Return (X, Y) of the center of cell containing provided text 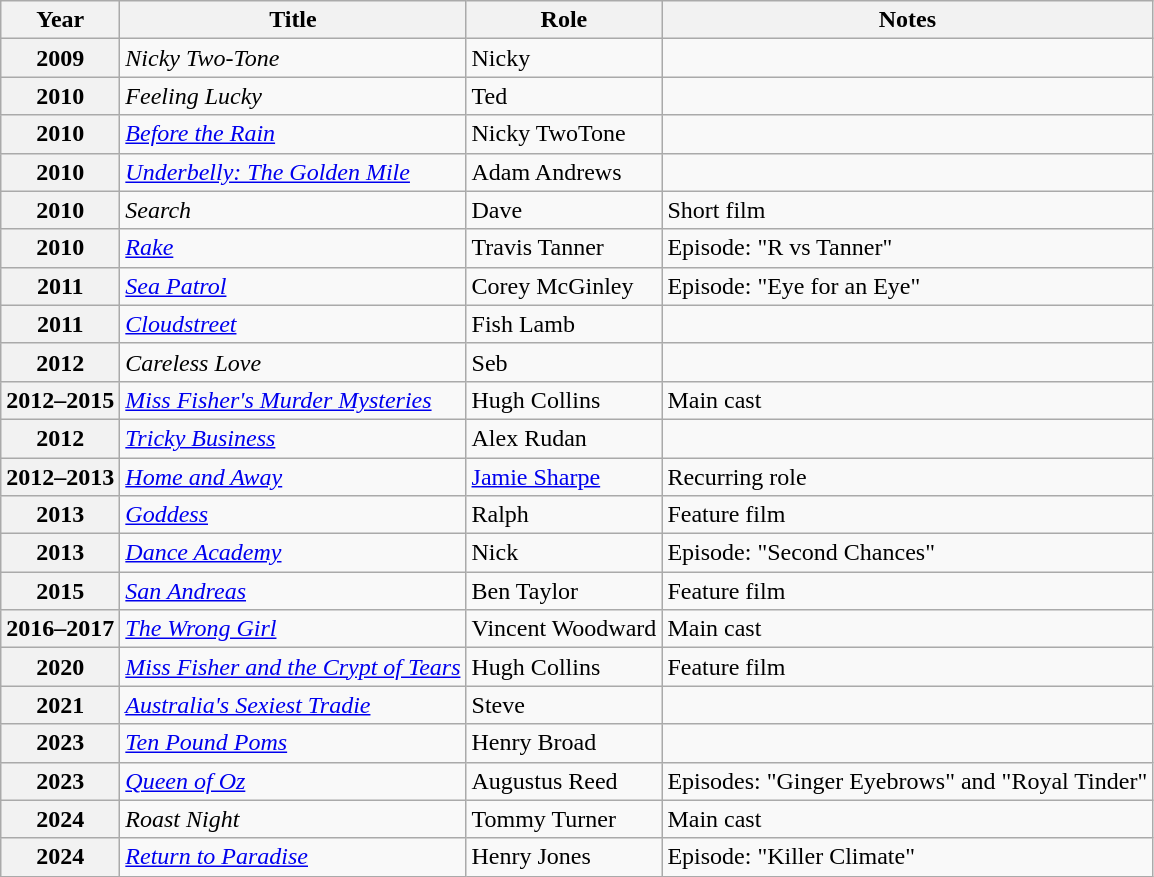
Episode: "Second Chances" (908, 553)
Travis Tanner (564, 248)
Short film (908, 210)
Roast Night (293, 819)
Australia's Sexiest Tradie (293, 705)
Tommy Turner (564, 819)
Episode: "R vs Tanner" (908, 248)
Vincent Woodward (564, 629)
Feeling Lucky (293, 96)
Cloudstreet (293, 324)
Rake (293, 248)
Miss Fisher and the Crypt of Tears (293, 667)
2021 (60, 705)
Sea Patrol (293, 286)
Recurring role (908, 477)
Return to Paradise (293, 857)
Dave (564, 210)
Henry Broad (564, 743)
Adam Andrews (564, 172)
Ted (564, 96)
Nick (564, 553)
Seb (564, 362)
Augustus Reed (564, 781)
The Wrong Girl (293, 629)
Underbelly: The Golden Mile (293, 172)
2016–2017 (60, 629)
Miss Fisher's Murder Mysteries (293, 400)
Goddess (293, 515)
2015 (60, 591)
Tricky Business (293, 438)
Steve (564, 705)
Nicky (564, 58)
2009 (60, 58)
Ralph (564, 515)
Henry Jones (564, 857)
Alex Rudan (564, 438)
Ten Pound Poms (293, 743)
Title (293, 20)
Corey McGinley (564, 286)
2020 (60, 667)
2012–2013 (60, 477)
Nicky Two-Tone (293, 58)
Year (60, 20)
Ben Taylor (564, 591)
Dance Academy (293, 553)
Role (564, 20)
Queen of Oz (293, 781)
Jamie Sharpe (564, 477)
Before the Rain (293, 134)
Notes (908, 20)
Episode: "Killer Climate" (908, 857)
Fish Lamb (564, 324)
Episodes: "Ginger Eyebrows" and "Royal Tinder" (908, 781)
Episode: "Eye for an Eye" (908, 286)
Home and Away (293, 477)
2012–2015 (60, 400)
Careless Love (293, 362)
Nicky TwoTone (564, 134)
Search (293, 210)
San Andreas (293, 591)
